Capture the cell that displays the provided text and extract its [x, y] central coordinate. 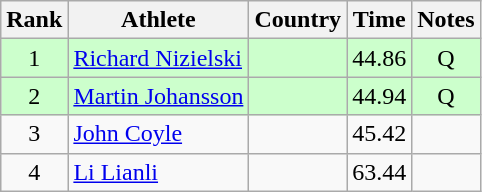
Martin Johansson [158, 96]
4 [34, 172]
Rank [34, 20]
Country [298, 20]
Li Lianli [158, 172]
John Coyle [158, 134]
Time [380, 20]
44.94 [380, 96]
Notes [446, 20]
Athlete [158, 20]
3 [34, 134]
1 [34, 58]
2 [34, 96]
44.86 [380, 58]
63.44 [380, 172]
45.42 [380, 134]
Richard Nizielski [158, 58]
